Provide the [X, Y] coordinate of the cell's center where the given text is located.  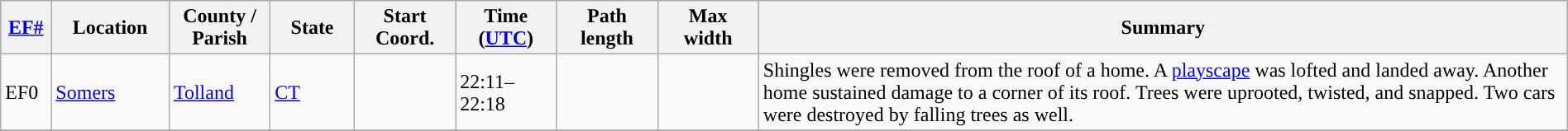
CT [313, 92]
EF0 [26, 92]
Somers [111, 92]
Path length [607, 28]
Max width [708, 28]
Location [111, 28]
Tolland [219, 92]
County / Parish [219, 28]
Start Coord. [404, 28]
22:11–22:18 [506, 92]
State [313, 28]
Summary [1163, 28]
EF# [26, 28]
Time (UTC) [506, 28]
